From the cell containing the given text, extract its center point as (x, y) coordinate. 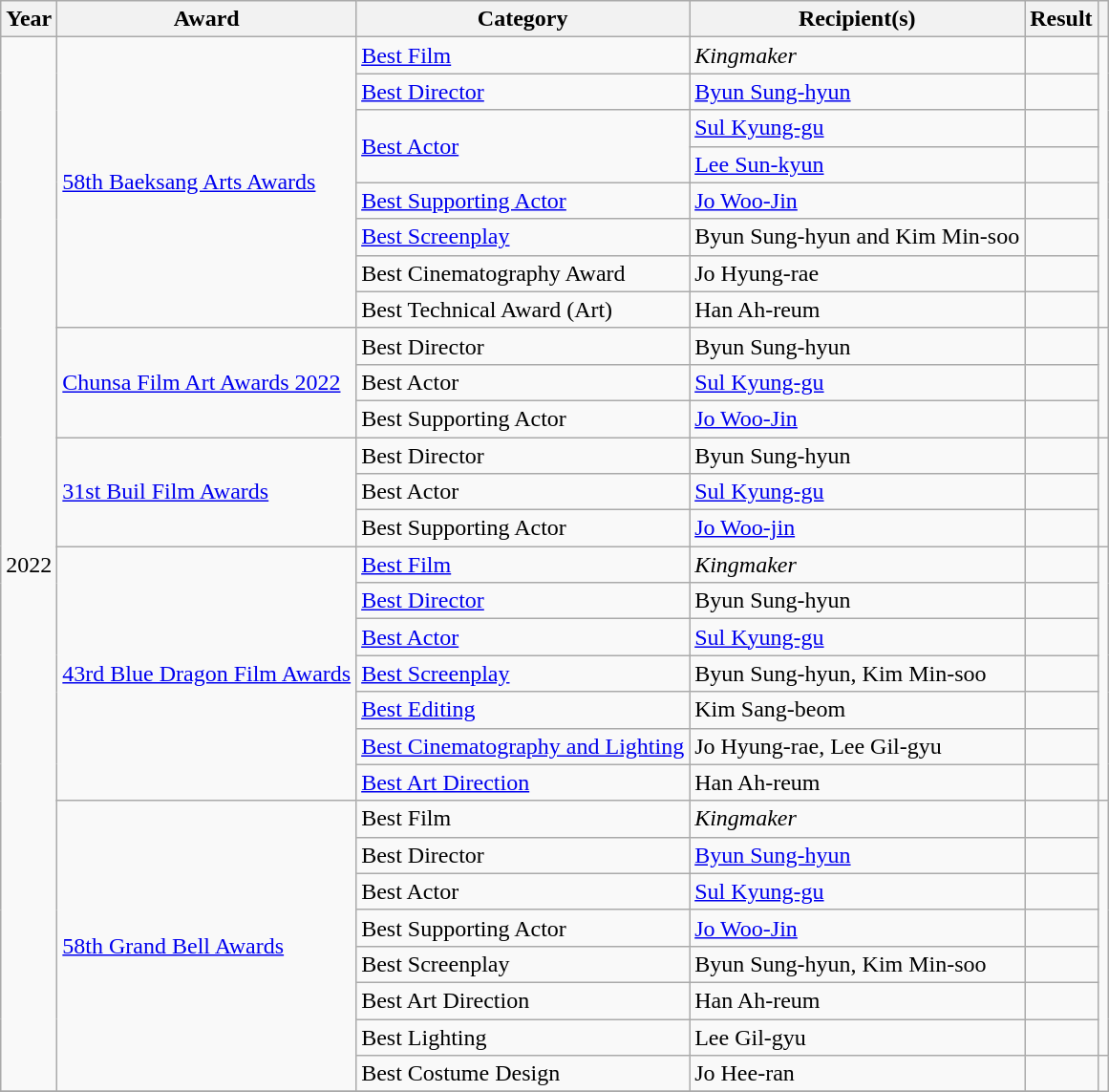
58th Baeksang Arts Awards (206, 182)
Chunsa Film Art Awards 2022 (206, 382)
2022 (29, 565)
Jo Hyung-rae (858, 273)
58th Grand Bell Awards (206, 946)
Best Cinematography Award (523, 273)
Result (1061, 19)
Jo Hee-ran (858, 1074)
Recipient(s) (858, 19)
Lee Sun-kyun (858, 164)
Byun Sung-hyun and Kim Min-soo (858, 237)
Best Technical Award (Art) (523, 310)
Best Editing (523, 710)
Kim Sang-beom (858, 710)
31st Buil Film Awards (206, 492)
Jo Woo-jin (858, 528)
Lee Gil-gyu (858, 1037)
Award (206, 19)
Year (29, 19)
43rd Blue Dragon Film Awards (206, 674)
Best Costume Design (523, 1074)
Best Lighting (523, 1037)
Best Cinematography and Lighting (523, 746)
Category (523, 19)
Jo Hyung-rae, Lee Gil-gyu (858, 746)
